Capture the cell that displays the provided text and extract its (X, Y) central coordinate. 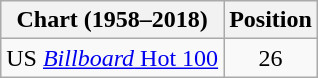
US Billboard Hot 100 (112, 58)
Chart (1958–2018) (112, 20)
26 (271, 58)
Position (271, 20)
